Return (X, Y) of the center of cell containing provided text 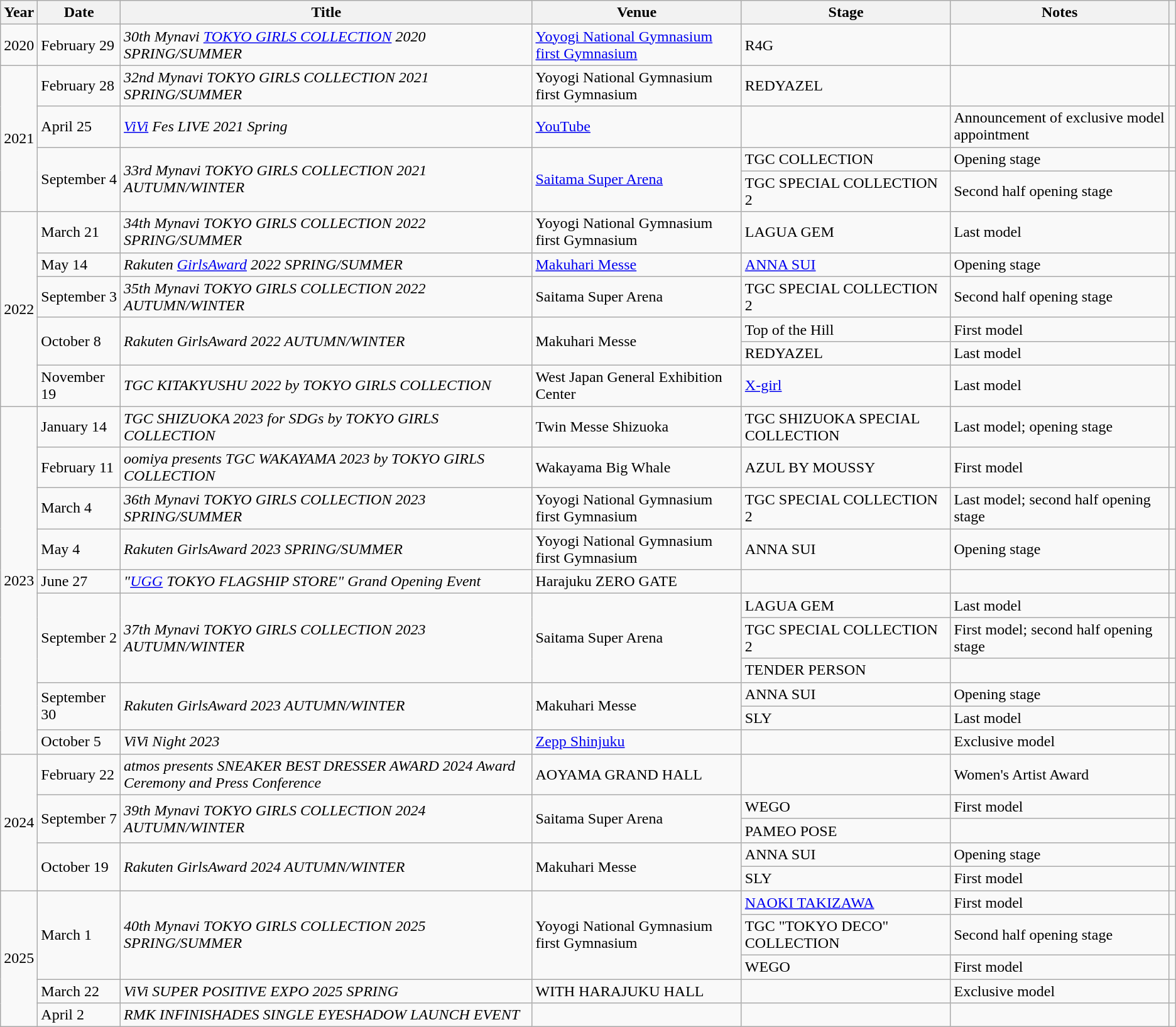
February 11 (79, 467)
March 4 (79, 509)
TGC "TOKYO DECO" COLLECTION (846, 935)
First model; second half opening stage (1059, 638)
April 25 (79, 127)
Stage (846, 13)
2024 (19, 822)
February 29 (79, 45)
June 27 (79, 582)
October 19 (79, 866)
36th Mynavi TOKYO GIRLS COLLECTION 2023 SPRING/SUMMER (327, 509)
Rakuten GirlsAward 2022 AUTUMN/WINTER (327, 341)
2023 (19, 580)
Date (79, 13)
TGC SHIZUOKA SPECIAL COLLECTION (846, 426)
YouTube (637, 127)
September 3 (79, 296)
ViVi Fes LIVE 2021 Spring (327, 127)
Twin Messe Shizuoka (637, 426)
oomiya presents TGC WAKAYAMA 2023 by TOKYO GIRLS COLLECTION (327, 467)
Notes (1059, 13)
February 28 (79, 85)
TGC SHIZUOKA 2023 for SDGs by TOKYO GIRLS COLLECTION (327, 426)
West Japan General Exhibition Center (637, 386)
March 1 (79, 935)
ViVi SUPER POSITIVE EXPO 2025 SPRING (327, 991)
ViVi Night 2023 (327, 742)
40th Mynavi TOKYO GIRLS COLLECTION 2025 SPRING/SUMMER (327, 935)
Announcement of exclusive model appointment (1059, 127)
WITH HARAJUKU HALL (637, 991)
RMK INFINISHADES SINGLE EYESHADOW LAUNCH EVENT (327, 1015)
TGC COLLECTION (846, 159)
January 14 (79, 426)
2020 (19, 45)
TGC KITAKYUSHU 2022 by TOKYO GIRLS COLLECTION (327, 386)
TENDER PERSON (846, 670)
R4G (846, 45)
November 19 (79, 386)
March 21 (79, 232)
"UGG TOKYO FLAGSHIP STORE" Grand Opening Event (327, 582)
September 30 (79, 706)
Title (327, 13)
37th Mynavi TOKYO GIRLS COLLECTION 2023 AUTUMN/WINTER (327, 638)
Wakayama Big Whale (637, 467)
Top of the Hill (846, 329)
September 2 (79, 638)
35th Mynavi TOKYO GIRLS COLLECTION 2022 AUTUMN/WINTER (327, 296)
Last model; opening stage (1059, 426)
Rakuten GirlsAward 2024 AUTUMN/WINTER (327, 866)
32nd Mynavi TOKYO GIRLS COLLECTION 2021 SPRING/SUMMER (327, 85)
Last model; second half opening stage (1059, 509)
39th Mynavi TOKYO GIRLS COLLECTION 2024 AUTUMN/WINTER (327, 818)
Rakuten GirlsAward 2023 SPRING/SUMMER (327, 549)
PAMEO POSE (846, 830)
atmos presents SNEAKER BEST DRESSER AWARD 2024 Award Ceremony and Press Conference (327, 774)
Year (19, 13)
34th Mynavi TOKYO GIRLS COLLECTION 2022 SPRING/SUMMER (327, 232)
X-girl (846, 386)
Rakuten GirlsAward 2022 SPRING/SUMMER (327, 264)
AZUL BY MOUSSY (846, 467)
2021 (19, 138)
AOYAMA GRAND HALL (637, 774)
February 22 (79, 774)
September 4 (79, 180)
33rd Mynavi TOKYO GIRLS COLLECTION 2021 AUTUMN/WINTER (327, 180)
2025 (19, 959)
Harajuku ZERO GATE (637, 582)
Venue (637, 13)
October 8 (79, 341)
2022 (19, 309)
NAOKI TAKIZAWA (846, 903)
Rakuten GirlsAward 2023 AUTUMN/WINTER (327, 706)
May 14 (79, 264)
30th Mynavi TOKYO GIRLS COLLECTION 2020 SPRING/SUMMER (327, 45)
April 2 (79, 1015)
May 4 (79, 549)
Women's Artist Award (1059, 774)
March 22 (79, 991)
Zepp Shinjuku (637, 742)
October 5 (79, 742)
September 7 (79, 818)
